Find where the given text appears and provide that cell's center as (X, Y) coordinate. 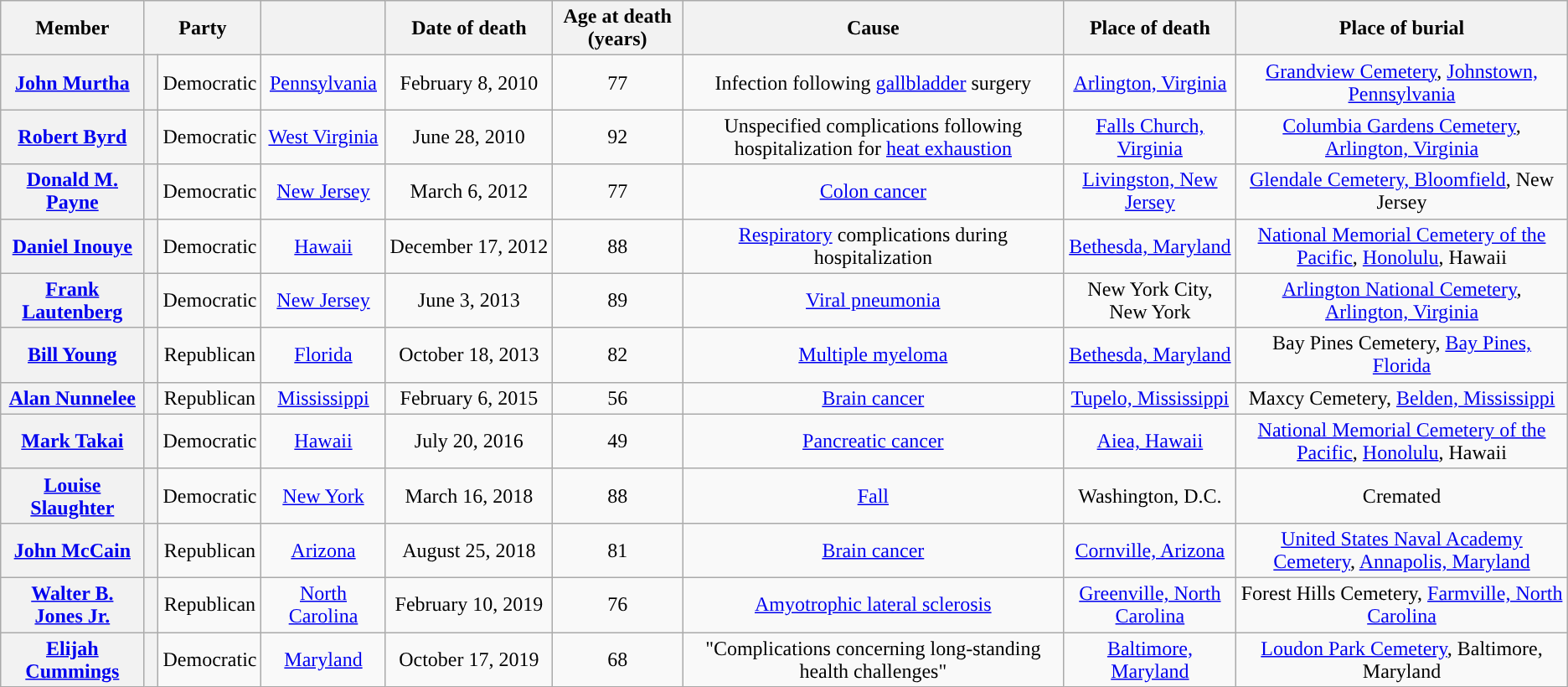
Alan Nunnelee (72, 398)
Bay Pines Cemetery, Bay Pines, Florida (1402, 355)
76 (618, 605)
Aiea, Hawaii (1150, 441)
Cremated (1402, 496)
Respiratory complications during hospitalization (873, 246)
October 18, 2013 (469, 355)
Mark Takai (72, 441)
Grandview Cemetery, Johnstown, Pennsylvania (1402, 82)
Livingston, New Jersey (1150, 191)
John Murtha (72, 82)
Unspecified complications following hospitalization for heat exhaustion (873, 137)
Mississippi (323, 398)
89 (618, 300)
August 25, 2018 (469, 550)
Tupelo, Mississippi (1150, 398)
December 17, 2012 (469, 246)
Arizona (323, 550)
Columbia Gardens Cemetery, Arlington, Virginia (1402, 137)
Cause (873, 28)
February 10, 2019 (469, 605)
March 6, 2012 (469, 191)
Washington, D.C. (1150, 496)
Frank Lautenberg (72, 300)
Greenville, North Carolina (1150, 605)
Place of death (1150, 28)
New York City, New York (1150, 300)
Arlington National Cemetery, Arlington, Virginia (1402, 300)
Baltimore, Maryland (1150, 659)
"Complications concerning long-standing health challenges" (873, 659)
June 3, 2013 (469, 300)
Forest Hills Cemetery, Farmville, North Carolina (1402, 605)
92 (618, 137)
Arlington, Virginia (1150, 82)
Louise Slaughter (72, 496)
Donald M. Payne (72, 191)
Maryland (323, 659)
56 (618, 398)
John McCain (72, 550)
Loudon Park Cemetery, Baltimore, Maryland (1402, 659)
Age at death (years) (618, 28)
Place of burial (1402, 28)
June 28, 2010 (469, 137)
March 16, 2018 (469, 496)
Multiple myeloma (873, 355)
West Virginia (323, 137)
Fall (873, 496)
North Carolina (323, 605)
49 (618, 441)
Date of death (469, 28)
82 (618, 355)
Viral pneumonia (873, 300)
Glendale Cemetery, Bloomfield, New Jersey (1402, 191)
February 8, 2010 (469, 82)
United States Naval Academy Cemetery, Annapolis, Maryland (1402, 550)
July 20, 2016 (469, 441)
81 (618, 550)
Pancreatic cancer (873, 441)
68 (618, 659)
Pennsylvania (323, 82)
Maxcy Cemetery, Belden, Mississippi (1402, 398)
Member (72, 28)
Florida (323, 355)
Elijah Cummings (72, 659)
Walter B. Jones Jr. (72, 605)
Cornville, Arizona (1150, 550)
Party (203, 28)
Colon cancer (873, 191)
October 17, 2019 (469, 659)
Infection following gallbladder surgery (873, 82)
Daniel Inouye (72, 246)
February 6, 2015 (469, 398)
Bill Young (72, 355)
Falls Church, Virginia (1150, 137)
Amyotrophic lateral sclerosis (873, 605)
Robert Byrd (72, 137)
New York (323, 496)
